Detect which cell encompasses the target text, then output its [x, y] center coordinate. 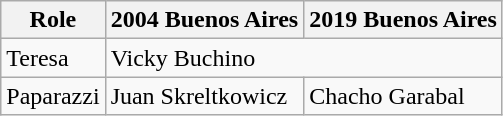
2004 Buenos Aires [204, 20]
Teresa [53, 58]
Juan Skreltkowicz [204, 96]
Role [53, 20]
Vicky Buchino [304, 58]
2019 Buenos Aires [404, 20]
Chacho Garabal [404, 96]
Paparazzi [53, 96]
